Identify which cell holds the provided text, then report its [x, y] central coordinate. 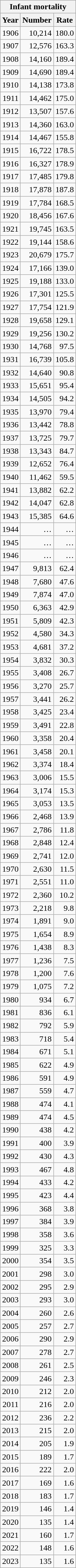
1991 [10, 1143]
3,425 [37, 712]
934 [37, 1000]
148 [37, 1548]
178.9 [64, 164]
18,456 [37, 216]
155.8 [64, 137]
17,485 [37, 177]
1952 [10, 634]
8.9 [64, 934]
20.4 [64, 738]
1934 [10, 399]
7.6 [64, 973]
2023 [10, 1561]
Year [10, 20]
290 [37, 1339]
2008 [10, 1365]
4.4 [64, 1195]
2015 [10, 1457]
3,832 [37, 660]
1946 [10, 555]
1911 [10, 98]
1944 [10, 529]
4.7 [64, 1091]
1908 [10, 59]
3,408 [37, 673]
15,385 [37, 516]
2002 [10, 1287]
354 [37, 1261]
2005 [10, 1326]
1964 [10, 790]
13,442 [37, 425]
261 [37, 1365]
3,053 [37, 804]
1914 [10, 137]
4,681 [37, 647]
3,491 [37, 725]
836 [37, 1013]
1917 [10, 177]
79.4 [64, 412]
1949 [10, 595]
559 [37, 1091]
4.1 [64, 1104]
2.6 [64, 1313]
2.2 [64, 1418]
139.0 [64, 268]
62.8 [64, 503]
2003 [10, 1300]
3.3 [64, 1248]
22.8 [64, 725]
37.2 [64, 647]
1920 [10, 216]
157.6 [64, 111]
10,214 [37, 33]
47.0 [64, 595]
1912 [10, 111]
Rate [64, 20]
17,878 [37, 190]
2018 [10, 1496]
2019 [10, 1509]
2009 [10, 1378]
2001 [10, 1274]
11.5 [64, 869]
19,144 [37, 242]
1,438 [37, 947]
2016 [10, 1470]
1954 [10, 660]
15,651 [37, 386]
19,188 [37, 281]
1933 [10, 386]
1968 [10, 843]
1975 [10, 934]
1959 [10, 725]
2012 [10, 1418]
59.5 [64, 477]
1929 [10, 333]
13,507 [37, 111]
183 [37, 1496]
3.5 [64, 1261]
2,630 [37, 869]
12,652 [37, 464]
1910 [10, 85]
1967 [10, 830]
1972 [10, 895]
173.8 [64, 85]
6,363 [37, 608]
1,236 [37, 960]
62.4 [64, 568]
158.6 [64, 242]
1938 [10, 451]
78.8 [64, 425]
1922 [10, 242]
2010 [10, 1391]
3.8 [64, 1208]
6.1 [64, 1013]
4.3 [64, 1156]
1915 [10, 150]
94.2 [64, 399]
14,768 [37, 346]
1913 [10, 124]
146 [37, 1509]
1921 [10, 229]
438 [37, 1130]
2000 [10, 1261]
64.6 [64, 516]
1994 [10, 1182]
13,725 [37, 438]
16,722 [37, 150]
1927 [10, 307]
1981 [10, 1013]
26.7 [64, 673]
1971 [10, 882]
358 [37, 1235]
2004 [10, 1313]
278 [37, 1352]
2,468 [37, 817]
1956 [10, 686]
42.9 [64, 608]
121.9 [64, 307]
187.8 [64, 190]
212 [37, 1391]
4.5 [64, 1117]
17,301 [37, 294]
130.2 [64, 333]
205 [37, 1444]
169 [37, 1483]
25.7 [64, 686]
2,551 [37, 882]
1969 [10, 856]
423 [37, 1195]
26.2 [64, 699]
6.7 [64, 1000]
8.3 [64, 947]
1923 [10, 255]
215 [37, 1431]
95.4 [64, 386]
1988 [10, 1104]
12,576 [37, 46]
17,754 [37, 307]
1930 [10, 346]
1978 [10, 973]
12.4 [64, 843]
1,654 [37, 934]
1979 [10, 986]
14,505 [37, 399]
622 [37, 1065]
216 [37, 1404]
2,786 [37, 830]
1941 [10, 490]
167.6 [64, 216]
14,160 [37, 59]
222 [37, 1470]
1,200 [37, 973]
2,848 [37, 843]
2014 [10, 1444]
1982 [10, 1026]
133.0 [64, 281]
1998 [10, 1235]
1960 [10, 738]
1950 [10, 608]
90.8 [64, 372]
3.6 [64, 1235]
293 [37, 1300]
1986 [10, 1078]
1976 [10, 947]
2.3 [64, 1378]
1925 [10, 281]
15.5 [64, 777]
1924 [10, 268]
20.1 [64, 751]
1989 [10, 1117]
1973 [10, 908]
11.0 [64, 882]
1937 [10, 438]
1,891 [37, 921]
62.2 [64, 490]
168.5 [64, 203]
1,075 [37, 986]
2006 [10, 1339]
1.9 [64, 1444]
125.5 [64, 294]
Number [37, 20]
105.8 [64, 359]
1977 [10, 960]
1995 [10, 1195]
260 [37, 1313]
1987 [10, 1091]
1955 [10, 673]
7,874 [37, 595]
1939 [10, 464]
236 [37, 1418]
1999 [10, 1248]
1919 [10, 203]
14,360 [37, 124]
1958 [10, 712]
1953 [10, 647]
1945 [10, 542]
1962 [10, 764]
1942 [10, 503]
84.7 [64, 451]
1997 [10, 1222]
718 [37, 1039]
1985 [10, 1065]
15.3 [64, 790]
12.0 [64, 856]
1951 [10, 621]
16,739 [37, 359]
257 [37, 1326]
4.8 [64, 1169]
13,343 [37, 451]
2,741 [37, 856]
1992 [10, 1156]
1932 [10, 372]
14,467 [37, 137]
3,358 [37, 738]
1935 [10, 412]
163.5 [64, 229]
1993 [10, 1169]
2021 [10, 1535]
3,270 [37, 686]
3,441 [37, 699]
1948 [10, 582]
11,462 [37, 477]
Infant mortality [38, 7]
433 [37, 1182]
1963 [10, 777]
19,745 [37, 229]
7,680 [37, 582]
671 [37, 1052]
189 [37, 1457]
3,374 [37, 764]
14,690 [37, 72]
246 [37, 1378]
1909 [10, 72]
2022 [10, 1548]
1957 [10, 699]
1943 [10, 516]
4,580 [37, 634]
163.0 [64, 124]
1970 [10, 869]
1996 [10, 1208]
17,784 [37, 203]
7.2 [64, 986]
792 [37, 1026]
1931 [10, 359]
3,174 [37, 790]
1940 [10, 477]
5.9 [64, 1026]
1906 [10, 33]
20,679 [37, 255]
591 [37, 1078]
30.3 [64, 660]
13.5 [64, 804]
17,166 [37, 268]
7.5 [64, 960]
2011 [10, 1404]
18.4 [64, 764]
368 [37, 1208]
42.3 [64, 621]
179.8 [64, 177]
23.4 [64, 712]
14,138 [37, 85]
298 [37, 1274]
3,458 [37, 751]
47.6 [64, 582]
13,970 [37, 412]
1983 [10, 1039]
34.3 [64, 634]
14,462 [37, 98]
2020 [10, 1522]
10.2 [64, 895]
1947 [10, 568]
2013 [10, 1431]
13.9 [64, 817]
76.4 [64, 464]
13,882 [37, 490]
178.5 [64, 150]
16,327 [37, 164]
5.1 [64, 1052]
1961 [10, 751]
1928 [10, 320]
1965 [10, 804]
1936 [10, 425]
1918 [10, 190]
160 [37, 1535]
2,360 [37, 895]
1984 [10, 1052]
19,256 [37, 333]
14,047 [37, 503]
325 [37, 1248]
79.7 [64, 438]
9,813 [37, 568]
295 [37, 1287]
2,218 [37, 908]
2007 [10, 1352]
384 [37, 1222]
175.7 [64, 255]
1966 [10, 817]
14,640 [37, 372]
97.5 [64, 346]
5.4 [64, 1039]
129.1 [64, 320]
2017 [10, 1483]
175.0 [64, 98]
9.8 [64, 908]
430 [37, 1156]
180.0 [64, 33]
1990 [10, 1130]
1980 [10, 1000]
3,006 [37, 777]
467 [37, 1169]
1926 [10, 294]
400 [37, 1143]
1907 [10, 46]
163.3 [64, 46]
19,658 [37, 320]
11.8 [64, 830]
1916 [10, 164]
5,809 [37, 621]
1974 [10, 921]
9.0 [64, 921]
2.5 [64, 1365]
